Provide the [x, y] coordinate of the cell's center where the given text is located.  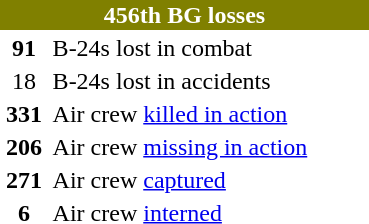
91 [24, 48]
18 [24, 81]
Air crew killed in action [210, 114]
331 [24, 114]
Air crew missing in action [210, 147]
B-24s lost in combat [210, 48]
206 [24, 147]
271 [24, 180]
456th BG losses [184, 15]
Air crew captured [210, 180]
B-24s lost in accidents [210, 81]
